Pinpoint the cell where the given text exists, returning its [x, y] midpoint coordinate. 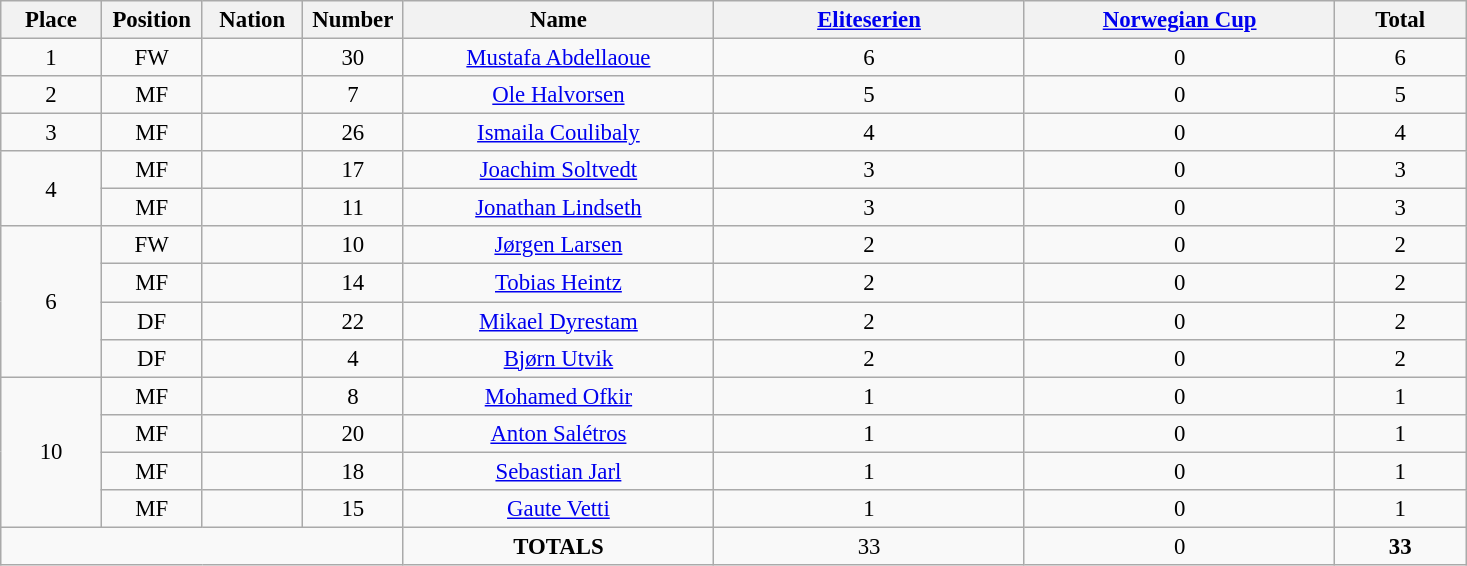
Nation [252, 20]
Mikael Dyrestam [558, 321]
Position [152, 20]
26 [354, 133]
Bjørn Utvik [558, 358]
Number [354, 20]
Mohamed Ofkir [558, 396]
7 [354, 95]
30 [354, 58]
15 [354, 509]
Place [52, 20]
Mustafa Abdellaoue [558, 58]
8 [354, 396]
22 [354, 321]
Name [558, 20]
20 [354, 433]
11 [354, 208]
17 [354, 170]
Ole Halvorsen [558, 95]
Norwegian Cup [1180, 20]
Anton Salétros [558, 433]
14 [354, 283]
Tobias Heintz [558, 283]
Joachim Soltvedt [558, 170]
TOTALS [558, 546]
Jonathan Lindseth [558, 208]
Sebastian Jarl [558, 471]
18 [354, 471]
Total [1400, 20]
Gaute Vetti [558, 509]
Ismaila Coulibaly [558, 133]
Eliteserien [870, 20]
Jørgen Larsen [558, 245]
